Determine the [X, Y] coordinate at the center of the cell enclosing the given text.  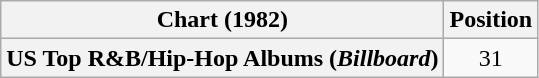
US Top R&B/Hip-Hop Albums (Billboard) [222, 58]
31 [491, 58]
Chart (1982) [222, 20]
Position [491, 20]
